From the cell containing the given text, extract its center point as [X, Y] coordinate. 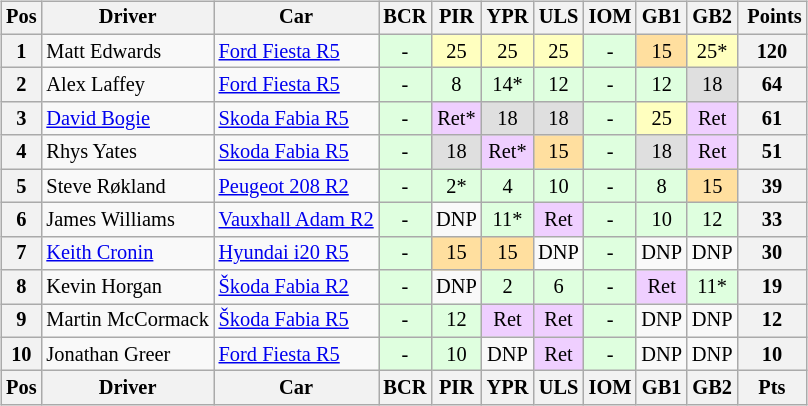
Keith Cronin [127, 253]
39 [772, 186]
33 [772, 220]
30 [772, 253]
25* [712, 51]
Points [772, 18]
Vauxhall Adam R2 [296, 220]
9 [21, 321]
Peugeot 208 R2 [296, 186]
Škoda Fabia R5 [296, 321]
Rhys Yates [127, 152]
2* [456, 186]
64 [772, 85]
19 [772, 287]
Kevin Horgan [127, 287]
Hyundai i20 R5 [296, 253]
Matt Edwards [127, 51]
James Williams [127, 220]
David Bogie [127, 119]
5 [21, 186]
14* [508, 85]
120 [772, 51]
1 [21, 51]
Škoda Fabia R2 [296, 287]
Alex Laffey [127, 85]
3 [21, 119]
7 [21, 253]
51 [772, 152]
Pts [772, 388]
Martin McCormack [127, 321]
61 [772, 119]
Jonathan Greer [127, 354]
Steve Røkland [127, 186]
